Determine the (x, y) coordinate at the center of the cell enclosing the given text.  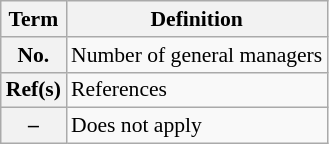
No. (34, 55)
Number of general managers (196, 55)
Does not apply (196, 126)
Definition (196, 19)
Term (34, 19)
Ref(s) (34, 90)
– (34, 126)
References (196, 90)
